Detect which cell encompasses the target text, then output its (X, Y) center coordinate. 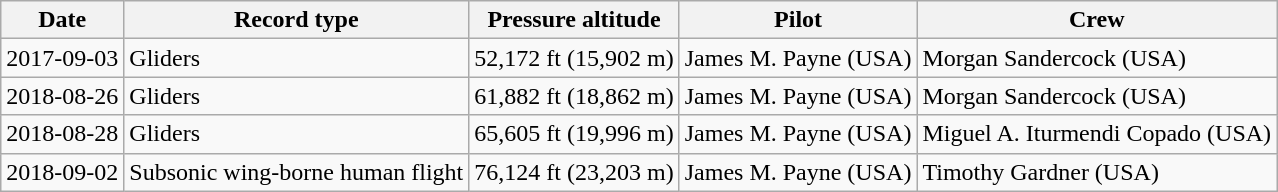
Crew (1097, 20)
61,882 ft (18,862 m) (574, 96)
Date (62, 20)
2017-09-03 (62, 58)
2018-09-02 (62, 172)
65,605 ft (19,996 m) (574, 134)
Miguel A. Iturmendi Copado (USA) (1097, 134)
2018-08-28 (62, 134)
Timothy Gardner (USA) (1097, 172)
2018-08-26 (62, 96)
Record type (296, 20)
52,172 ft (15,902 m) (574, 58)
Subsonic wing-borne human flight (296, 172)
Pilot (798, 20)
76,124 ft (23,203 m) (574, 172)
Pressure altitude (574, 20)
